Identify which cell holds the provided text, then report its [x, y] central coordinate. 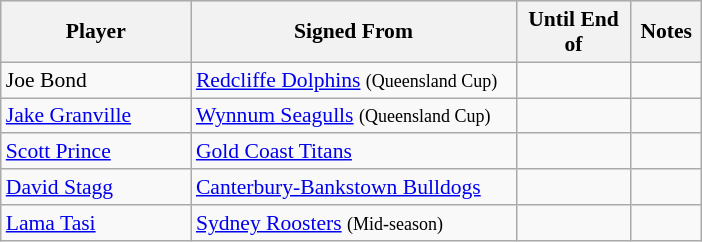
Player [96, 32]
David Stagg [96, 187]
Gold Coast Titans [354, 152]
Canterbury-Bankstown Bulldogs [354, 187]
Jake Granville [96, 116]
Wynnum Seagulls (Queensland Cup) [354, 116]
Lama Tasi [96, 223]
Scott Prince [96, 152]
Notes [666, 32]
Until End of [574, 32]
Signed From [354, 32]
Sydney Roosters (Mid-season) [354, 223]
Joe Bond [96, 80]
Redcliffe Dolphins (Queensland Cup) [354, 80]
